From the cell containing the given text, extract its center point as (X, Y) coordinate. 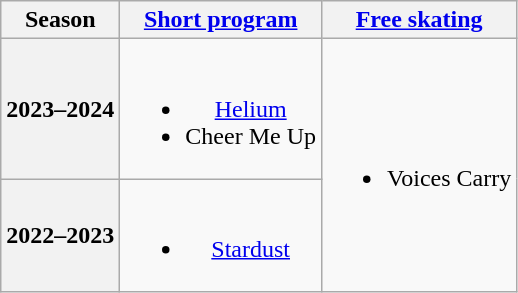
2022–2023 (60, 236)
2023–2024 (60, 109)
Free skating (420, 20)
Short program (221, 20)
Helium Cheer Me Up (221, 109)
Season (60, 20)
Stardust (221, 236)
Voices Carry (420, 166)
